Detect which cell encompasses the target text, then output its [X, Y] center coordinate. 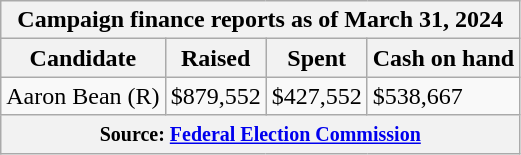
Spent [316, 58]
Source: Federal Election Commission [260, 134]
$879,552 [216, 96]
Candidate [83, 58]
Aaron Bean (R) [83, 96]
$538,667 [443, 96]
Raised [216, 58]
Campaign finance reports as of March 31, 2024 [260, 20]
$427,552 [316, 96]
Cash on hand [443, 58]
